Scan for the cell matching the given text and deliver its (X, Y) coordinate at center. 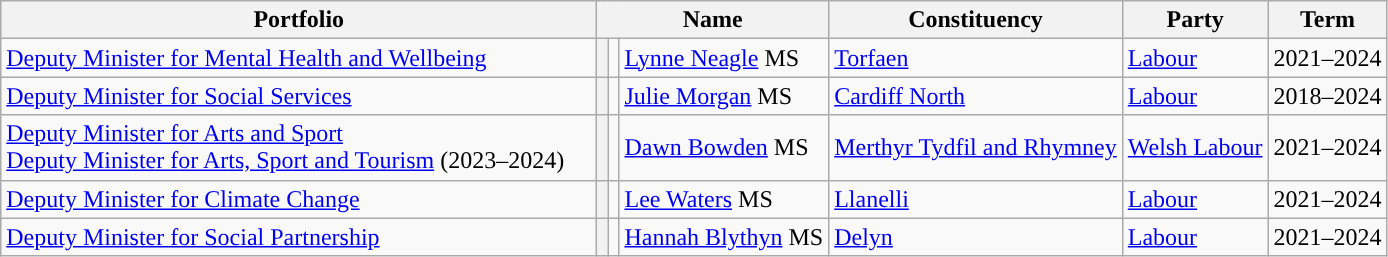
Merthyr Tydfil and Rhymney (976, 148)
Julie Morgan MS (724, 96)
Lee Waters MS (724, 199)
Party (1195, 20)
2018–2024 (1328, 96)
Deputy Minister for Mental Health and Wellbeing (299, 58)
Term (1328, 20)
Lynne Neagle MS (724, 58)
Hannah Blythyn MS (724, 237)
Torfaen (976, 58)
Constituency (976, 20)
Welsh Labour (1195, 148)
Cardiff North (976, 96)
Deputy Minister for Social Services (299, 96)
Dawn Bowden MS (724, 148)
Deputy Minister for Social Partnership (299, 237)
Portfolio (299, 20)
Llanelli (976, 199)
Deputy Minister for Arts and SportDeputy Minister for Arts, Sport and Tourism (2023–2024) (299, 148)
Deputy Minister for Climate Change (299, 199)
Delyn (976, 237)
Name (713, 20)
